Scan for the cell matching the given text and deliver its [X, Y] coordinate at center. 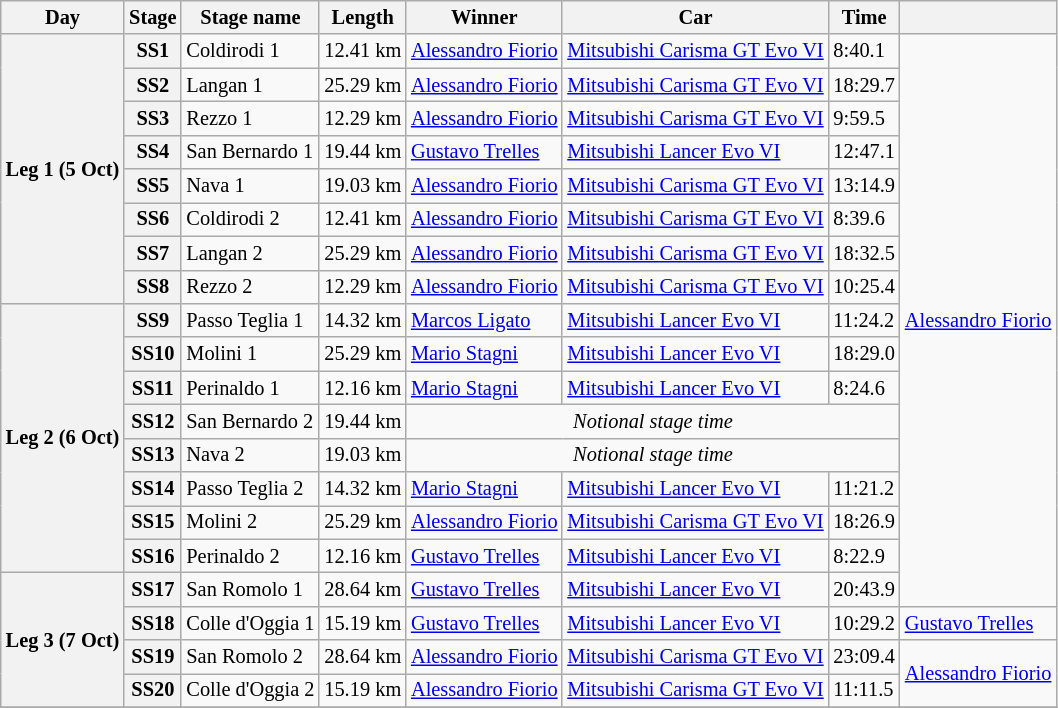
SS17 [152, 589]
SS5 [152, 186]
8:24.6 [864, 388]
SS16 [152, 556]
8:40.1 [864, 51]
Langan 2 [250, 253]
Marcos Ligato [484, 320]
San Bernardo 2 [250, 421]
Molini 2 [250, 522]
Molini 1 [250, 354]
11:11.5 [864, 690]
Winner [484, 17]
Coldirodi 1 [250, 51]
SS13 [152, 455]
SS3 [152, 118]
Day [62, 17]
San Romolo 1 [250, 589]
SS12 [152, 421]
San Romolo 2 [250, 657]
SS1 [152, 51]
Leg 2 (6 Oct) [62, 438]
SS8 [152, 287]
12:47.1 [864, 152]
SS10 [152, 354]
SS11 [152, 388]
SS4 [152, 152]
SS9 [152, 320]
13:14.9 [864, 186]
Langan 1 [250, 85]
8:22.9 [864, 556]
SS18 [152, 623]
SS7 [152, 253]
SS14 [152, 489]
8:39.6 [864, 219]
Leg 3 (7 Oct) [62, 640]
11:24.2 [864, 320]
Rezzo 1 [250, 118]
Time [864, 17]
Length [362, 17]
SS19 [152, 657]
23:09.4 [864, 657]
10:25.4 [864, 287]
Perinaldo 1 [250, 388]
Leg 1 (5 Oct) [62, 168]
Coldirodi 2 [250, 219]
San Bernardo 1 [250, 152]
SS20 [152, 690]
9:59.5 [864, 118]
18:26.9 [864, 522]
SS2 [152, 85]
SS15 [152, 522]
Nava 2 [250, 455]
18:32.5 [864, 253]
Car [695, 17]
Perinaldo 2 [250, 556]
Stage [152, 17]
18:29.7 [864, 85]
10:29.2 [864, 623]
Stage name [250, 17]
Colle d'Oggia 2 [250, 690]
Colle d'Oggia 1 [250, 623]
SS6 [152, 219]
Passo Teglia 1 [250, 320]
11:21.2 [864, 489]
Passo Teglia 2 [250, 489]
Rezzo 2 [250, 287]
20:43.9 [864, 589]
Nava 1 [250, 186]
18:29.0 [864, 354]
